Return the (x, y) coordinate for the center point of the cell that contains the specified text.  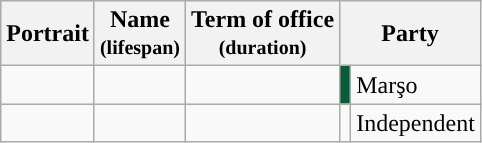
Party (410, 34)
Independent (416, 123)
Name(lifespan) (140, 34)
Portrait (48, 34)
Marşo (416, 85)
Term of office(duration) (262, 34)
